From the cell containing the given text, extract its center point as [x, y] coordinate. 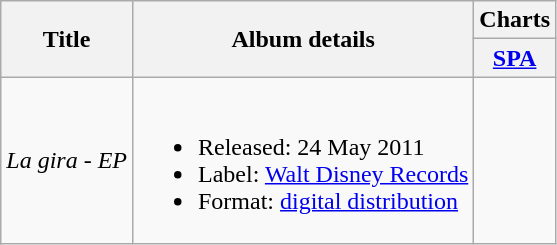
SPA [515, 58]
La gira - EP [67, 160]
Album details [302, 39]
Charts [515, 20]
Released: 24 May 2011Label: Walt Disney RecordsFormat: digital distribution [302, 160]
Title [67, 39]
